Output the (x, y) coordinate of the center of the cell containing the given text.  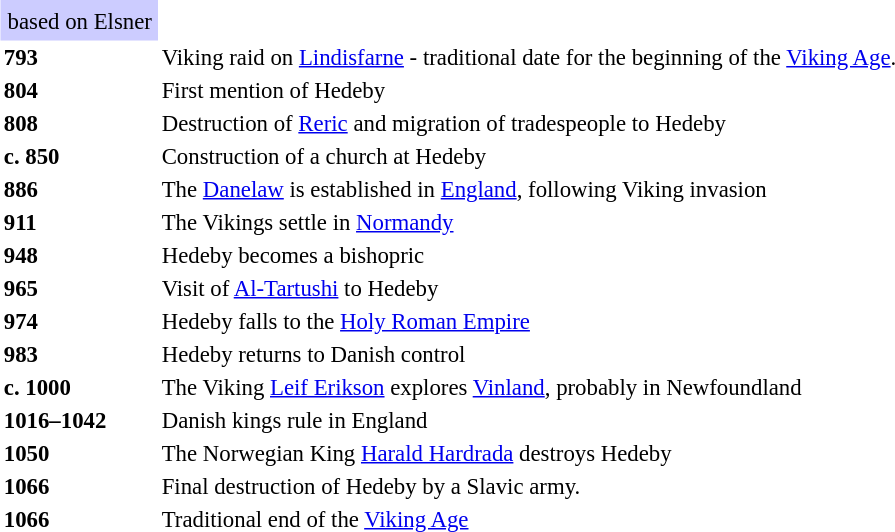
974 (80, 322)
c. 1000 (80, 388)
886 (80, 190)
c. 850 (80, 156)
983 (80, 354)
808 (80, 124)
1066 (80, 486)
1050 (80, 454)
793 (80, 58)
948 (80, 256)
based on Elsner (80, 20)
1016–1042 (80, 420)
911 (80, 222)
965 (80, 288)
804 (80, 90)
